Determine the (X, Y) coordinate at the center of the cell enclosing the given text.  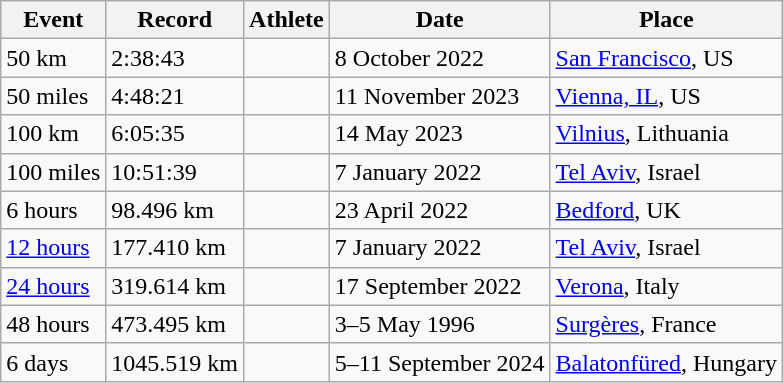
98.496 km (175, 210)
San Francisco, US (666, 58)
3–5 May 1996 (440, 324)
24 hours (54, 286)
14 May 2023 (440, 134)
12 hours (54, 248)
17 September 2022 (440, 286)
Athlete (287, 20)
473.495 km (175, 324)
Event (54, 20)
1045.519 km (175, 362)
319.614 km (175, 286)
48 hours (54, 324)
5–11 September 2024 (440, 362)
4:48:21 (175, 96)
Place (666, 20)
Vilnius, Lithuania (666, 134)
8 October 2022 (440, 58)
11 November 2023 (440, 96)
50 km (54, 58)
10:51:39 (175, 172)
2:38:43 (175, 58)
Date (440, 20)
6:05:35 (175, 134)
6 hours (54, 210)
23 April 2022 (440, 210)
100 miles (54, 172)
Verona, Italy (666, 286)
Record (175, 20)
100 km (54, 134)
Vienna, IL, US (666, 96)
Surgères, France (666, 324)
50 miles (54, 96)
6 days (54, 362)
177.410 km (175, 248)
Balatonfüred, Hungary (666, 362)
Bedford, UK (666, 210)
